Capture the cell that displays the provided text and extract its [X, Y] central coordinate. 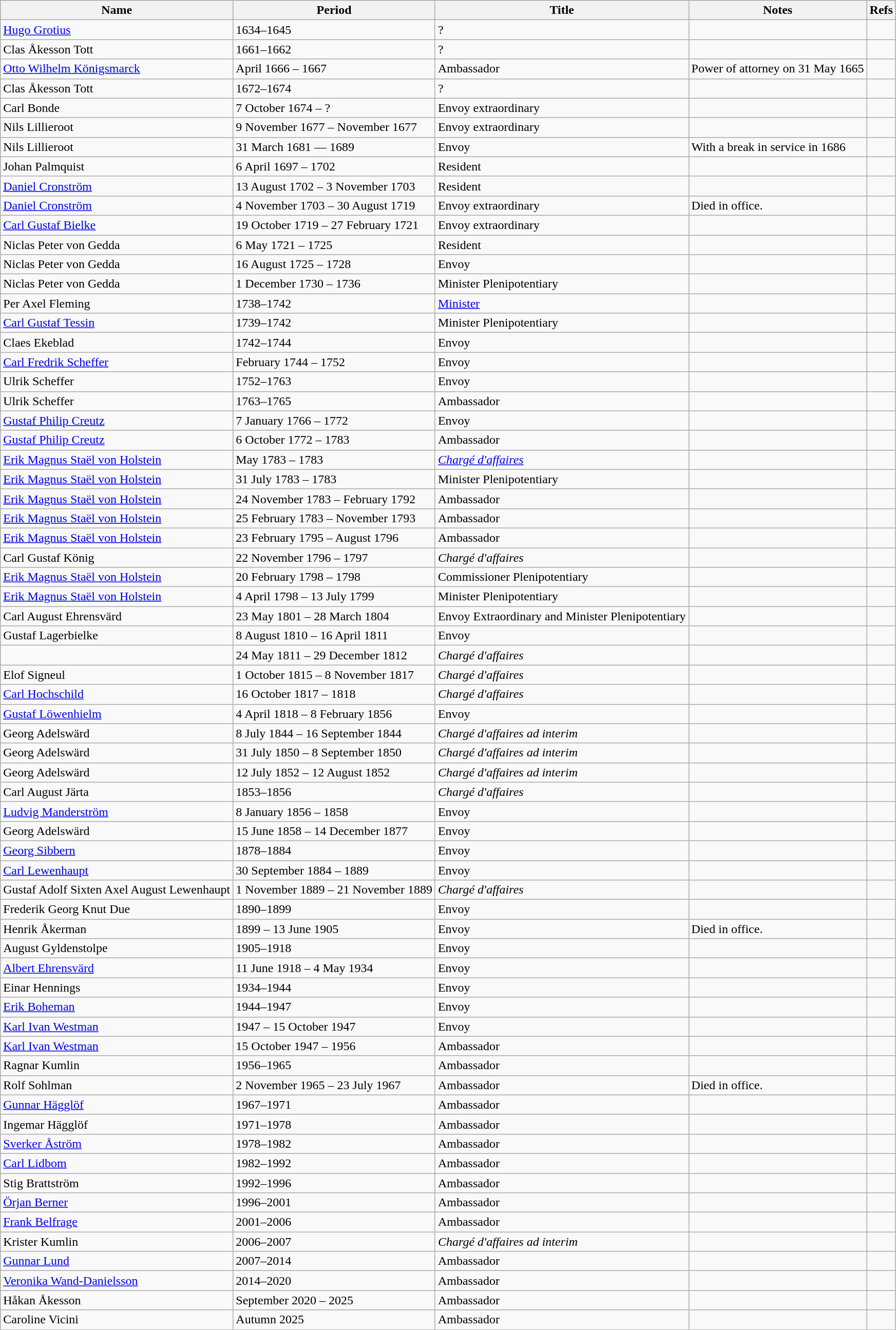
Carl August Ehrensvärd [117, 616]
20 February 1798 – 1798 [334, 577]
16 August 1725 – 1728 [334, 264]
Claes Ekeblad [117, 343]
Name [117, 10]
2007–2014 [334, 1261]
8 August 1810 – 16 April 1811 [334, 636]
Stig Brattström [117, 1183]
Envoy Extraordinary and Minister Plenipotentiary [562, 616]
4 April 1798 – 13 July 1799 [334, 597]
Georg Sibbern [117, 850]
Refs [881, 10]
1956–1965 [334, 1066]
15 October 1947 – 1956 [334, 1046]
4 April 1818 – 8 February 1856 [334, 714]
Gustaf Löwenhielm [117, 714]
31 July 1783 – 1783 [334, 479]
1996–2001 [334, 1203]
6 October 1772 – 1783 [334, 440]
Power of attorney on 31 May 1665 [777, 69]
11 June 1918 – 4 May 1934 [334, 968]
Ludvig Manderström [117, 811]
1978–1982 [334, 1144]
Minister [562, 303]
Autumn 2025 [334, 1320]
Elof Signeul [117, 675]
Commissioner Plenipotentiary [562, 577]
13 August 1702 – 3 November 1703 [334, 186]
1878–1884 [334, 850]
2 November 1965 – 23 July 1967 [334, 1085]
Carl Hochschild [117, 694]
Håkan Åkesson [117, 1300]
24 November 1783 – February 1792 [334, 499]
8 July 1844 – 16 September 1844 [334, 733]
1934–1944 [334, 987]
Carl Gustaf Bielke [117, 225]
1967–1971 [334, 1105]
1982–1992 [334, 1163]
15 June 1858 – 14 December 1877 [334, 831]
Johan Palmquist [117, 166]
Hugo Grotius [117, 30]
Frederik Georg Knut Due [117, 909]
19 October 1719 – 27 February 1721 [334, 225]
Erik Boheman [117, 1007]
Einar Hennings [117, 987]
6 April 1697 – 1702 [334, 166]
12 July 1852 – 12 August 1852 [334, 772]
1905–1918 [334, 948]
Carl August Järta [117, 792]
2001–2006 [334, 1222]
30 September 1884 – 1889 [334, 870]
Carl Fredrik Scheffer [117, 362]
16 October 1817 – 1818 [334, 694]
Carl Gustaf Tessin [117, 323]
2014–2020 [334, 1281]
1992–1996 [334, 1183]
31 March 1681 — 1689 [334, 147]
Gustaf Lagerbielke [117, 636]
2006–2007 [334, 1242]
Period [334, 10]
1752–1763 [334, 382]
7 October 1674 – ? [334, 108]
April 1666 – 1667 [334, 69]
Title [562, 10]
7 January 1766 – 1772 [334, 421]
1742–1744 [334, 343]
1672–1674 [334, 88]
9 November 1677 – November 1677 [334, 127]
With a break in service in 1686 [777, 147]
22 November 1796 – 1797 [334, 557]
1738–1742 [334, 303]
Carl Lidbom [117, 1163]
1971–1978 [334, 1124]
Veronika Wand-Danielsson [117, 1281]
Gunnar Hägglöf [117, 1105]
May 1783 – 1783 [334, 460]
February 1744 – 1752 [334, 362]
1 December 1730 – 1736 [334, 284]
August Gyldenstolpe [117, 948]
31 July 1850 – 8 September 1850 [334, 753]
Otto Wilhelm Königsmarck [117, 69]
1634–1645 [334, 30]
Gustaf Adolf Sixten Axel August Lewenhaupt [117, 890]
Rolf Sohlman [117, 1085]
1763–1765 [334, 401]
1944–1947 [334, 1007]
Gunnar Lund [117, 1261]
6 May 1721 – 1725 [334, 245]
Ingemar Hägglöf [117, 1124]
Per Axel Fleming [117, 303]
1739–1742 [334, 323]
23 February 1795 – August 1796 [334, 538]
Carl Bonde [117, 108]
1890–1899 [334, 909]
Sverker Åström [117, 1144]
Carl Lewenhaupt [117, 870]
4 November 1703 – 30 August 1719 [334, 205]
Henrik Åkerman [117, 929]
Albert Ehrensvärd [117, 968]
25 February 1783 – November 1793 [334, 518]
1661–1662 [334, 49]
Frank Belfrage [117, 1222]
23 May 1801 – 28 March 1804 [334, 616]
September 2020 – 2025 [334, 1300]
Caroline Vicini [117, 1320]
Notes [777, 10]
8 January 1856 – 1858 [334, 811]
1853–1856 [334, 792]
Carl Gustaf König [117, 557]
1 October 1815 – 8 November 1817 [334, 675]
Krister Kumlin [117, 1242]
1899 – 13 June 1905 [334, 929]
24 May 1811 – 29 December 1812 [334, 655]
Ragnar Kumlin [117, 1066]
Örjan Berner [117, 1203]
1947 – 15 October 1947 [334, 1027]
1 November 1889 – 21 November 1889 [334, 890]
